Identify which cell holds the provided text, then report its (x, y) central coordinate. 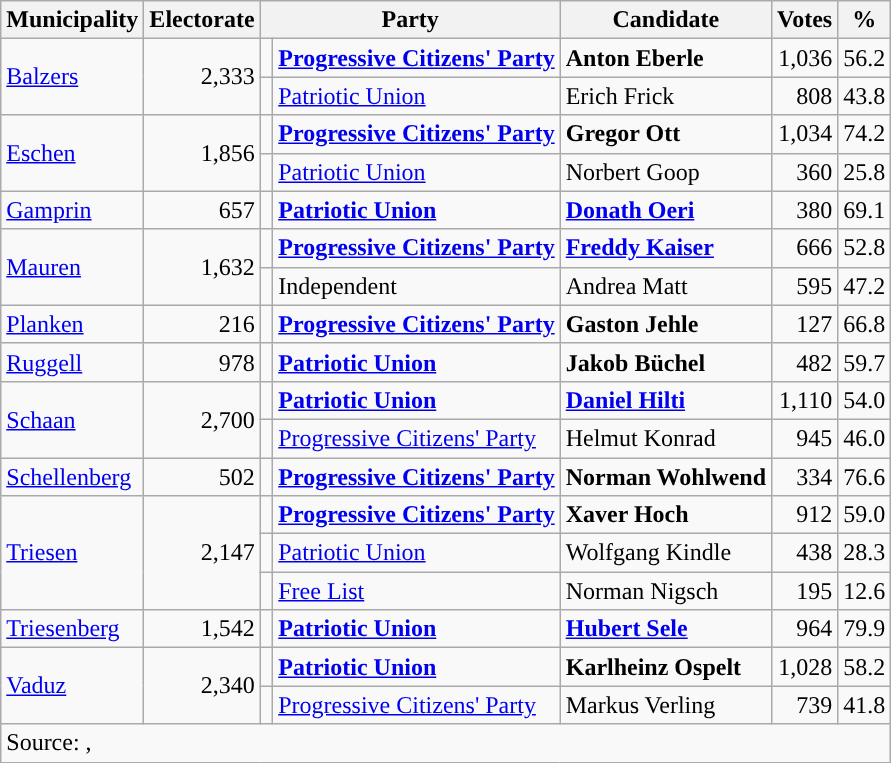
Gregor Ott (666, 134)
Source: , (446, 743)
2,340 (202, 686)
Planken (72, 324)
54.0 (864, 400)
Ruggell (72, 362)
1,542 (202, 629)
43.8 (864, 96)
74.2 (864, 134)
1,632 (202, 267)
Gaston Jehle (666, 324)
Free List (416, 591)
58.2 (864, 667)
195 (805, 591)
1,856 (202, 153)
Helmut Konrad (666, 438)
Karlheinz Ospelt (666, 667)
438 (805, 553)
69.1 (864, 210)
Electorate (202, 20)
Donath Oeri (666, 210)
Jakob Büchel (666, 362)
Gamprin (72, 210)
Anton Eberle (666, 58)
1,034 (805, 134)
Triesen (72, 553)
Norbert Goop (666, 172)
12.6 (864, 591)
Xaver Hoch (666, 515)
Schellenberg (72, 477)
25.8 (864, 172)
59.0 (864, 515)
Municipality (72, 20)
Schaan (72, 419)
56.2 (864, 58)
657 (202, 210)
945 (805, 438)
Party (410, 20)
Eschen (72, 153)
380 (805, 210)
978 (202, 362)
964 (805, 629)
1,036 (805, 58)
Votes (805, 20)
66.8 (864, 324)
739 (805, 705)
1,028 (805, 667)
% (864, 20)
Balzers (72, 77)
595 (805, 286)
Independent (416, 286)
Vaduz (72, 686)
1,110 (805, 400)
2,700 (202, 419)
Markus Verling (666, 705)
Triesenberg (72, 629)
28.3 (864, 553)
Wolfgang Kindle (666, 553)
2,333 (202, 77)
502 (202, 477)
59.7 (864, 362)
360 (805, 172)
808 (805, 96)
46.0 (864, 438)
Andrea Matt (666, 286)
334 (805, 477)
47.2 (864, 286)
52.8 (864, 248)
216 (202, 324)
482 (805, 362)
Norman Nigsch (666, 591)
127 (805, 324)
2,147 (202, 553)
76.6 (864, 477)
79.9 (864, 629)
41.8 (864, 705)
666 (805, 248)
912 (805, 515)
Freddy Kaiser (666, 248)
Erich Frick (666, 96)
Mauren (72, 267)
Daniel Hilti (666, 400)
Candidate (666, 20)
Hubert Sele (666, 629)
Norman Wohlwend (666, 477)
